Search for the cell housing the specified text and yield its [X, Y] center coordinate. 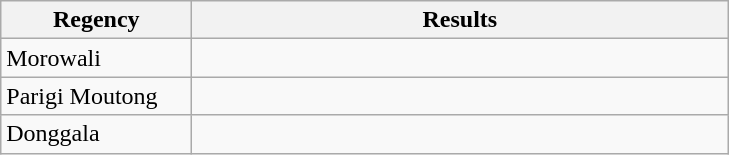
Parigi Moutong [96, 96]
Results [460, 20]
Donggala [96, 134]
Morowali [96, 58]
Regency [96, 20]
